Find where the given text appears and provide that cell's center as (X, Y) coordinate. 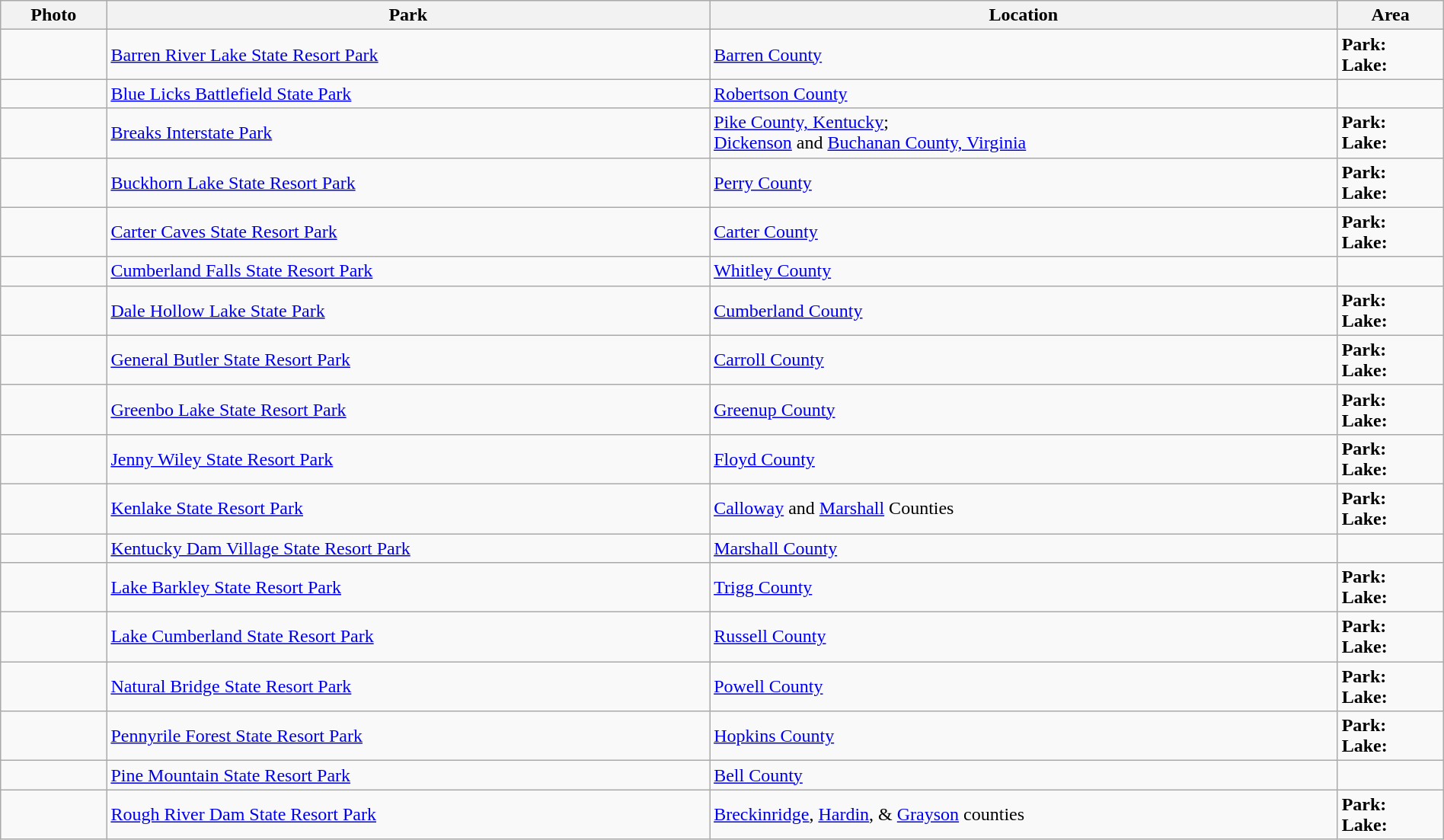
Greenup County (1024, 410)
Carter County (1024, 232)
Breaks Interstate Park (408, 133)
Calloway and Marshall Counties (1024, 509)
Russell County (1024, 637)
Park (408, 15)
Pennyrile Forest State Resort Park (408, 736)
Photo (53, 15)
Blue Licks Battlefield State Park (408, 94)
Marshall County (1024, 548)
Jenny Wiley State Resort Park (408, 458)
Robertson County (1024, 94)
Greenbo Lake State Resort Park (408, 410)
Carroll County (1024, 359)
Dale Hollow Lake State Park (408, 311)
Floyd County (1024, 458)
Bell County (1024, 775)
Hopkins County (1024, 736)
Lake Cumberland State Resort Park (408, 637)
Perry County (1024, 183)
Area (1391, 15)
Breckinridge, Hardin, & Grayson counties (1024, 815)
Powell County (1024, 687)
Rough River Dam State Resort Park (408, 815)
General Butler State Resort Park (408, 359)
Location (1024, 15)
Natural Bridge State Resort Park (408, 687)
Trigg County (1024, 588)
Barren County (1024, 55)
Pike County, Kentucky;Dickenson and Buchanan County, Virginia (1024, 133)
Cumberland Falls State Resort Park (408, 271)
Buckhorn Lake State Resort Park (408, 183)
Whitley County (1024, 271)
Lake Barkley State Resort Park (408, 588)
Kentucky Dam Village State Resort Park (408, 548)
Kenlake State Resort Park (408, 509)
Barren River Lake State Resort Park (408, 55)
Cumberland County (1024, 311)
Pine Mountain State Resort Park (408, 775)
Carter Caves State Resort Park (408, 232)
